Determine the [x, y] coordinate at the center of the cell enclosing the given text.  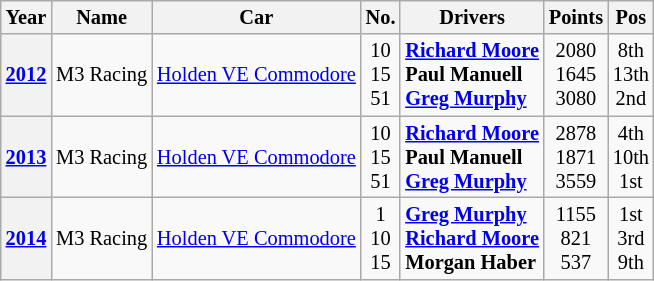
No. [381, 17]
2014 [26, 238]
Points [576, 17]
Greg Murphy Richard Moore Morgan Haber [472, 238]
287818713559 [576, 157]
208016453080 [576, 75]
1st3rd9th [631, 238]
2013 [26, 157]
1155821537 [576, 238]
Year [26, 17]
Car [256, 17]
4th10th1st [631, 157]
2012 [26, 75]
11015 [381, 238]
Drivers [472, 17]
Name [102, 17]
Pos [631, 17]
8th13th2nd [631, 75]
